Extract the (x, y) coordinate from the center of the cell holding the provided text.  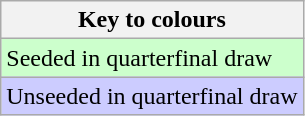
Unseeded in quarterfinal draw (152, 96)
Seeded in quarterfinal draw (152, 58)
Key to colours (152, 20)
